For the text-containing cell, return its midpoint in [x, y] coordinate format. 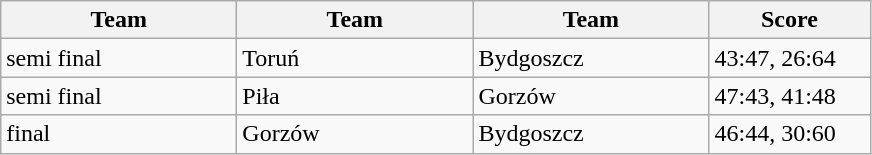
46:44, 30:60 [790, 134]
Toruń [355, 58]
Score [790, 20]
47:43, 41:48 [790, 96]
final [119, 134]
43:47, 26:64 [790, 58]
Piła [355, 96]
